From the cell containing the given text, extract its center point as [x, y] coordinate. 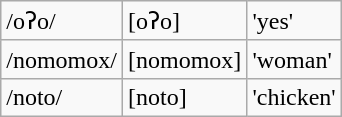
/oʔo/ [62, 21]
[nomomox] [184, 59]
/noto/ [62, 97]
'yes' [294, 21]
[noto] [184, 97]
[oʔo] [184, 21]
'woman' [294, 59]
'chicken' [294, 97]
/nomomox/ [62, 59]
